Provide the [x, y] coordinate of the cell's center where the given text is located.  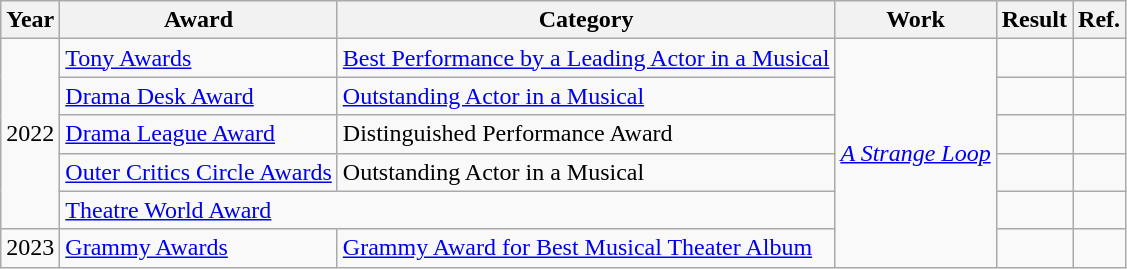
Tony Awards [198, 58]
Category [586, 20]
2023 [30, 248]
Distinguished Performance Award [586, 134]
Theatre World Award [448, 210]
Grammy Awards [198, 248]
Drama Desk Award [198, 96]
Drama League Award [198, 134]
Ref. [1100, 20]
2022 [30, 134]
Outer Critics Circle Awards [198, 172]
Work [916, 20]
Grammy Award for Best Musical Theater Album [586, 248]
Award [198, 20]
A Strange Loop [916, 153]
Result [1034, 20]
Year [30, 20]
Best Performance by a Leading Actor in a Musical [586, 58]
